Scan for the cell matching the given text and deliver its (x, y) coordinate at center. 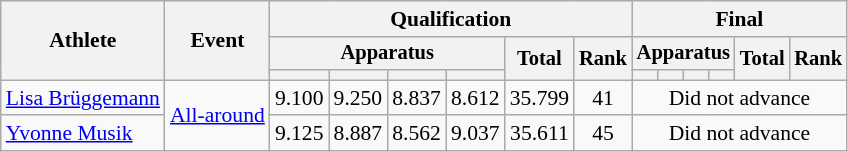
8.837 (416, 98)
Event (218, 40)
45 (603, 134)
Lisa Brüggemann (83, 98)
41 (603, 98)
Yvonne Musik (83, 134)
35.611 (540, 134)
35.799 (540, 98)
All-around (218, 116)
8.562 (416, 134)
Athlete (83, 40)
9.250 (358, 98)
8.612 (476, 98)
Final (740, 19)
9.125 (300, 134)
9.037 (476, 134)
9.100 (300, 98)
8.887 (358, 134)
Qualification (451, 19)
